Capture the cell that displays the provided text and extract its (X, Y) central coordinate. 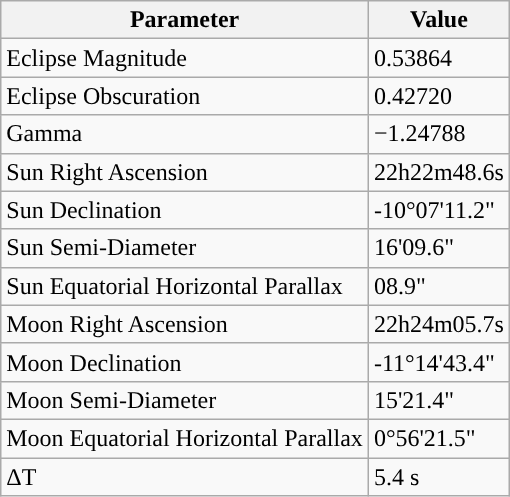
-10°07'11.2" (438, 210)
Moon Equatorial Horizontal Parallax (185, 438)
Eclipse Magnitude (185, 58)
5.4 s (438, 477)
Moon Right Ascension (185, 324)
22h24m05.7s (438, 324)
ΔT (185, 477)
Sun Equatorial Horizontal Parallax (185, 286)
Moon Declination (185, 362)
-11°14'43.4" (438, 362)
Eclipse Obscuration (185, 96)
0.53864 (438, 58)
Gamma (185, 134)
Moon Semi-Diameter (185, 400)
16'09.6" (438, 248)
22h22m48.6s (438, 172)
Sun Right Ascension (185, 172)
Sun Semi-Diameter (185, 248)
Sun Declination (185, 210)
0°56'21.5" (438, 438)
Parameter (185, 20)
0.42720 (438, 96)
08.9" (438, 286)
−1.24788 (438, 134)
15'21.4" (438, 400)
Value (438, 20)
